Identify which cell holds the provided text, then report its [x, y] central coordinate. 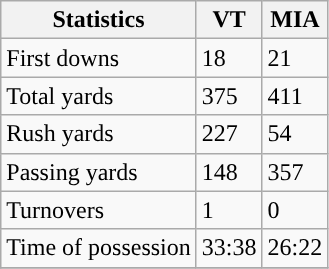
54 [295, 134]
0 [295, 210]
1 [229, 210]
First downs [99, 58]
VT [229, 20]
33:38 [229, 248]
Time of possession [99, 248]
Turnovers [99, 210]
357 [295, 172]
227 [229, 134]
21 [295, 58]
MIA [295, 20]
18 [229, 58]
Statistics [99, 20]
411 [295, 96]
Total yards [99, 96]
148 [229, 172]
26:22 [295, 248]
Passing yards [99, 172]
375 [229, 96]
Rush yards [99, 134]
